Find where the given text appears and provide that cell's center as (x, y) coordinate. 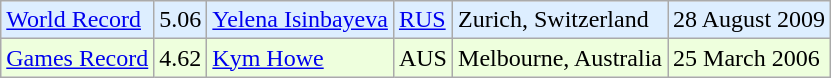
World Record (78, 20)
Kym Howe (300, 58)
Games Record (78, 58)
AUS (422, 58)
Yelena Isinbayeva (300, 20)
25 March 2006 (750, 58)
Melbourne, Australia (560, 58)
5.06 (180, 20)
Zurich, Switzerland (560, 20)
28 August 2009 (750, 20)
4.62 (180, 58)
RUS (422, 20)
